Extract the (x, y) coordinate from the center of the cell holding the provided text.  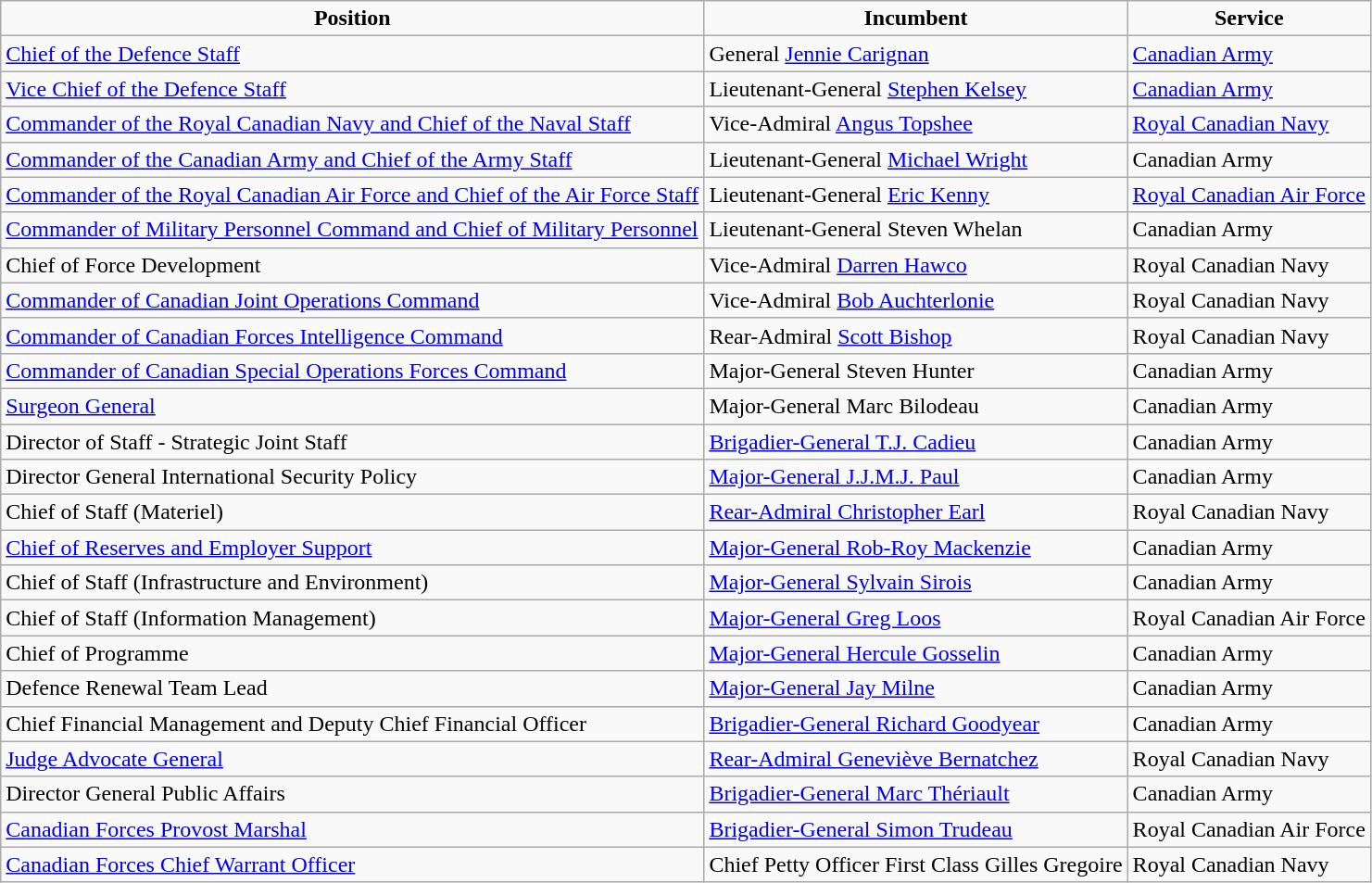
Lieutenant-General Stephen Kelsey (915, 89)
Vice Chief of the Defence Staff (352, 89)
Director General Public Affairs (352, 794)
Brigadier-General Richard Goodyear (915, 724)
Chief of Force Development (352, 265)
Commander of Canadian Joint Operations Command (352, 300)
Vice-Admiral Angus Topshee (915, 124)
Director of Staff - Strategic Joint Staff (352, 442)
Defence Renewal Team Lead (352, 688)
Canadian Forces Chief Warrant Officer (352, 864)
Chief of the Defence Staff (352, 54)
Lieutenant-General Michael Wright (915, 159)
Vice-Admiral Bob Auchterlonie (915, 300)
Major-General Hercule Gosselin (915, 653)
Chief Financial Management and Deputy Chief Financial Officer (352, 724)
Rear-Admiral Geneviève Bernatchez (915, 759)
Brigadier-General T.J. Cadieu (915, 442)
Major-General J.J.M.J. Paul (915, 477)
Chief of Reserves and Employer Support (352, 548)
General Jennie Carignan (915, 54)
Commander of Military Personnel Command and Chief of Military Personnel (352, 230)
Canadian Forces Provost Marshal (352, 829)
Vice-Admiral Darren Hawco (915, 265)
Director General International Security Policy (352, 477)
Commander of the Royal Canadian Air Force and Chief of the Air Force Staff (352, 195)
Lieutenant-General Steven Whelan (915, 230)
Commander of Canadian Special Operations Forces Command (352, 371)
Major-General Rob-Roy Mackenzie (915, 548)
Lieutenant-General Eric Kenny (915, 195)
Major-General Sylvain Sirois (915, 583)
Position (352, 19)
Brigadier-General Simon Trudeau (915, 829)
Major-General Steven Hunter (915, 371)
Commander of the Canadian Army and Chief of the Army Staff (352, 159)
Chief Petty Officer First Class Gilles Gregoire (915, 864)
Chief of Programme (352, 653)
Chief of Staff (Infrastructure and Environment) (352, 583)
Chief of Staff (Materiel) (352, 512)
Rear-Admiral Christopher Earl (915, 512)
Commander of Canadian Forces Intelligence Command (352, 335)
Chief of Staff (Information Management) (352, 618)
Major-General Marc Bilodeau (915, 406)
Commander of the Royal Canadian Navy and Chief of the Naval Staff (352, 124)
Judge Advocate General (352, 759)
Rear-Admiral Scott Bishop (915, 335)
Service (1249, 19)
Major-General Greg Loos (915, 618)
Brigadier-General Marc Thériault (915, 794)
Surgeon General (352, 406)
Major-General Jay Milne (915, 688)
Incumbent (915, 19)
